Detect which cell encompasses the target text, then output its (x, y) center coordinate. 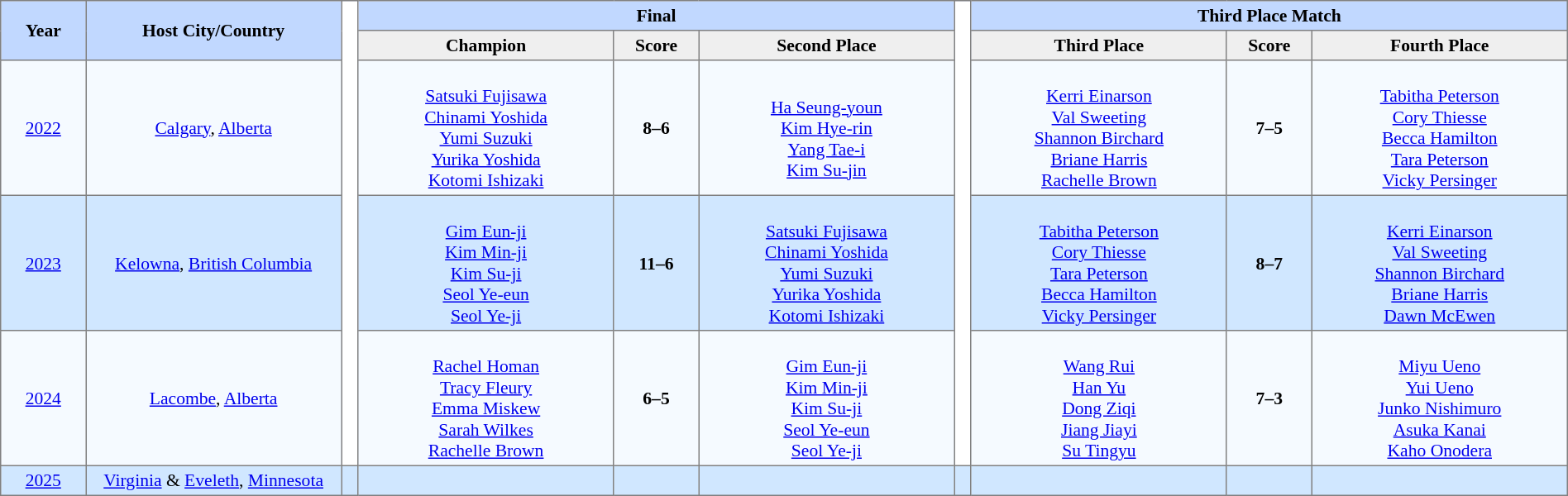
Kelowna, British Columbia (213, 263)
6–5 (657, 398)
Tabitha PetersonCory ThiesseTara PetersonBecca HamiltonVicky Persinger (1098, 263)
Ha Seung-younKim Hye-rinYang Tae-iKim Su-jin (827, 128)
Year (43, 31)
Rachel HomanTracy FleuryEmma MiskewSarah WilkesRachelle Brown (486, 398)
Kerri EinarsonVal SweetingShannon BirchardBriane HarrisDawn McEwen (1439, 263)
8–6 (657, 128)
8–7 (1269, 263)
Third Place (1098, 45)
Miyu UenoYui UenoJunko NishimuroAsuka KanaiKaho Onodera (1439, 398)
Third Place Match (1269, 16)
Kerri EinarsonVal SweetingShannon BirchardBriane HarrisRachelle Brown (1098, 128)
Host City/Country (213, 31)
Calgary, Alberta (213, 128)
Champion (486, 45)
2022 (43, 128)
Tabitha PetersonCory ThiesseBecca HamiltonTara PetersonVicky Persinger (1439, 128)
7–5 (1269, 128)
2025 (43, 480)
Lacombe, Alberta (213, 398)
Second Place (827, 45)
Virginia & Eveleth, Minnesota (213, 480)
Fourth Place (1439, 45)
Wang RuiHan YuDong ZiqiJiang JiayiSu Tingyu (1098, 398)
2024 (43, 398)
2023 (43, 263)
7–3 (1269, 398)
Final (657, 16)
11–6 (657, 263)
